From the cell containing the given text, extract its center point as (x, y) coordinate. 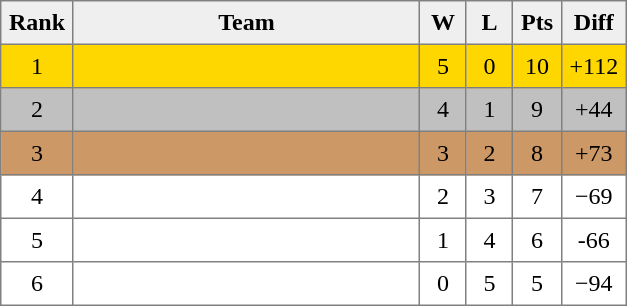
9 (537, 110)
Diff (594, 23)
Rank (38, 23)
8 (537, 153)
W (443, 23)
+112 (594, 66)
7 (537, 197)
Pts (537, 23)
−69 (594, 197)
Team (246, 23)
+73 (594, 153)
10 (537, 66)
-66 (594, 240)
+44 (594, 110)
L (489, 23)
−94 (594, 284)
